Locate the cell with the specified text and output its [X, Y] center coordinate. 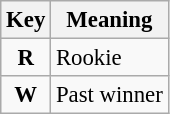
R [26, 58]
Meaning [110, 20]
Rookie [110, 58]
Past winner [110, 95]
Key [26, 20]
W [26, 95]
